For the text-containing cell, return its midpoint in (X, Y) coordinate format. 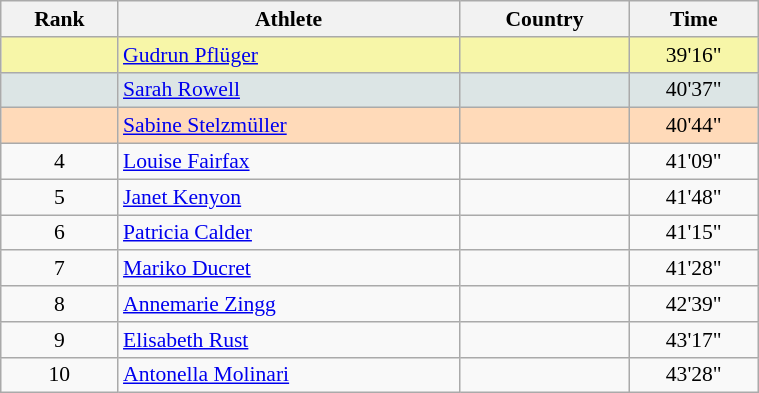
Annemarie Zingg (288, 304)
Country (544, 19)
40'44" (694, 126)
43'28" (694, 375)
41'15" (694, 233)
6 (60, 233)
5 (60, 197)
41'28" (694, 269)
Sarah Rowell (288, 90)
Mariko Ducret (288, 269)
4 (60, 162)
Louise Fairfax (288, 162)
39'16" (694, 55)
10 (60, 375)
Athlete (288, 19)
Janet Kenyon (288, 197)
Time (694, 19)
Rank (60, 19)
Antonella Molinari (288, 375)
43'17" (694, 340)
9 (60, 340)
Patricia Calder (288, 233)
42'39" (694, 304)
40'37" (694, 90)
Gudrun Pflüger (288, 55)
41'09" (694, 162)
7 (60, 269)
Elisabeth Rust (288, 340)
41'48" (694, 197)
8 (60, 304)
Sabine Stelzmüller (288, 126)
